Identify which cell holds the provided text, then report its (x, y) central coordinate. 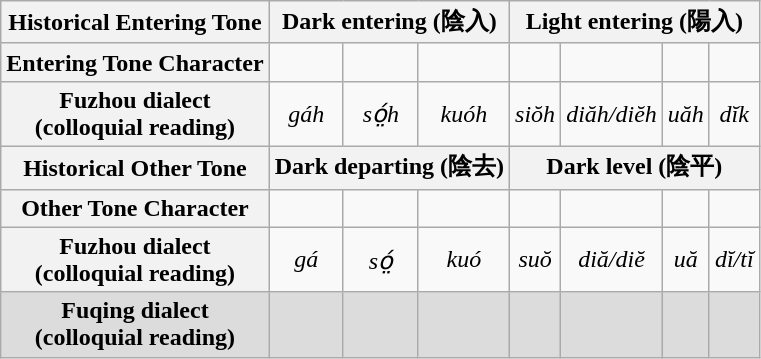
só̤ (380, 260)
Entering Tone Character (135, 62)
suŏ (536, 260)
Dark level (陰平) (635, 168)
Other Tone Character (135, 208)
dĭ/tĭ (734, 260)
Light entering (陽入) (635, 22)
Historical Other Tone (135, 168)
kuó (464, 260)
Dark departing (陰去) (389, 168)
diă/diĕ (612, 260)
gá (306, 260)
kuóh (464, 114)
uăh (686, 114)
Historical Entering Tone (135, 22)
Fuqing dialect (colloquial reading) (135, 324)
só̤h (380, 114)
uă (686, 260)
dĭk (734, 114)
siŏh (536, 114)
gáh (306, 114)
diăh/diĕh (612, 114)
Dark entering (陰入) (389, 22)
